Return [x, y] of the center of cell containing provided text 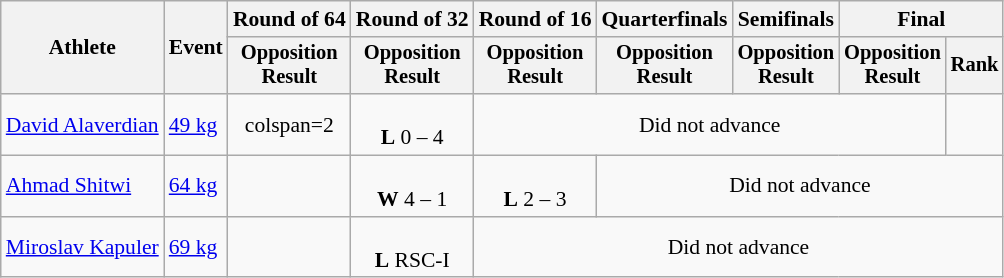
Round of 16 [536, 19]
Semifinals [786, 19]
Athlete [82, 48]
69 kg [196, 248]
David Alaverdian [82, 124]
64 kg [196, 186]
Ahmad Shitwi [82, 186]
Round of 64 [290, 19]
L RSC-I [412, 248]
Final [921, 19]
Quarterfinals [665, 19]
Round of 32 [412, 19]
W 4 – 1 [412, 186]
L 2 – 3 [536, 186]
Miroslav Kapuler [82, 248]
49 kg [196, 124]
colspan=2 [290, 124]
Rank [975, 66]
L 0 – 4 [412, 124]
Event [196, 48]
